Extract the [x, y] coordinate from the center of the cell holding the provided text.  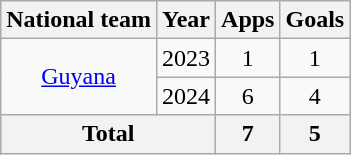
Guyana [79, 77]
Total [108, 134]
2024 [186, 96]
National team [79, 20]
6 [248, 96]
4 [315, 96]
7 [248, 134]
5 [315, 134]
Apps [248, 20]
2023 [186, 58]
Year [186, 20]
Goals [315, 20]
